Search for the cell housing the specified text and yield its (X, Y) center coordinate. 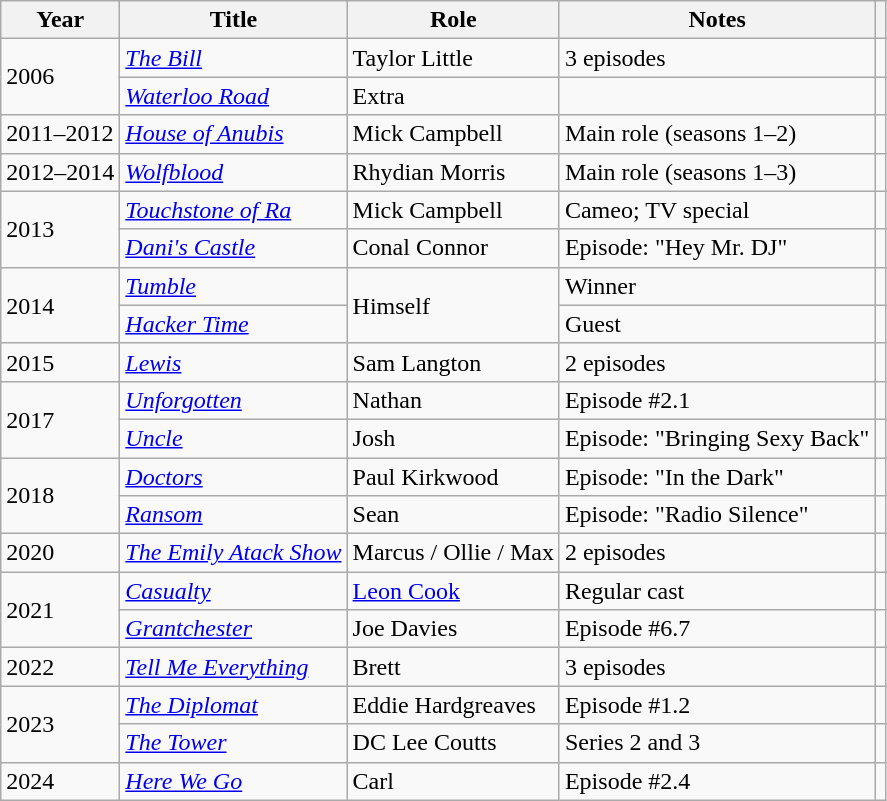
Eddie Hardgreaves (453, 705)
Regular cast (716, 591)
Tell Me Everything (234, 667)
Hacker Time (234, 324)
Episode: "Radio Silence" (716, 515)
2023 (60, 724)
2015 (60, 362)
Here We Go (234, 781)
House of Anubis (234, 134)
Main role (seasons 1–3) (716, 172)
2024 (60, 781)
The Bill (234, 58)
Episode: "Bringing Sexy Back" (716, 438)
2021 (60, 610)
Waterloo Road (234, 96)
Brett (453, 667)
Rhydian Morris (453, 172)
Guest (716, 324)
Series 2 and 3 (716, 743)
DC Lee Coutts (453, 743)
Episode #2.1 (716, 400)
Main role (seasons 1–2) (716, 134)
Doctors (234, 477)
The Tower (234, 743)
Notes (716, 20)
Title (234, 20)
Grantchester (234, 629)
Touchstone of Ra (234, 210)
Sam Langton (453, 362)
Year (60, 20)
Casualty (234, 591)
Episode #6.7 (716, 629)
Paul Kirkwood (453, 477)
2011–2012 (60, 134)
2017 (60, 419)
2012–2014 (60, 172)
Winner (716, 286)
Marcus / Ollie / Max (453, 553)
Uncle (234, 438)
Sean (453, 515)
Ransom (234, 515)
Conal Connor (453, 248)
Joe Davies (453, 629)
Episode: "Hey Mr. DJ" (716, 248)
Tumble (234, 286)
2020 (60, 553)
Unforgotten (234, 400)
Lewis (234, 362)
Taylor Little (453, 58)
Role (453, 20)
2006 (60, 77)
2022 (60, 667)
Nathan (453, 400)
Himself (453, 305)
The Diplomat (234, 705)
Extra (453, 96)
Episode #2.4 (716, 781)
2013 (60, 229)
Leon Cook (453, 591)
Carl (453, 781)
2014 (60, 305)
The Emily Atack Show (234, 553)
Cameo; TV special (716, 210)
Josh (453, 438)
Dani's Castle (234, 248)
Episode #1.2 (716, 705)
2018 (60, 496)
Wolfblood (234, 172)
Episode: "In the Dark" (716, 477)
